From the cell containing the given text, extract its center point as (x, y) coordinate. 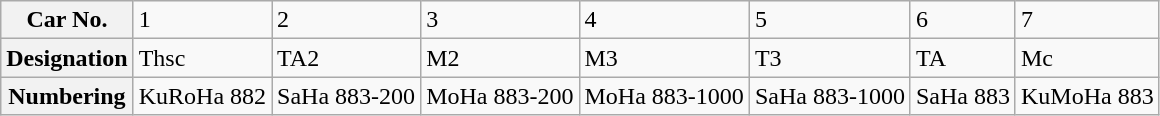
M3 (664, 58)
7 (1087, 20)
4 (664, 20)
KuRoHa 882 (202, 96)
KuMoHa 883 (1087, 96)
1 (202, 20)
MoHa 883-200 (500, 96)
T3 (830, 58)
2 (346, 20)
Mc (1087, 58)
5 (830, 20)
Car No. (67, 20)
6 (962, 20)
Numbering (67, 96)
Thsc (202, 58)
TA (962, 58)
3 (500, 20)
MoHa 883-1000 (664, 96)
Designation (67, 58)
SaHa 883-200 (346, 96)
SaHa 883-1000 (830, 96)
M2 (500, 58)
TA2 (346, 58)
SaHa 883 (962, 96)
